Pinpoint the cell where the given text exists, returning its [X, Y] midpoint coordinate. 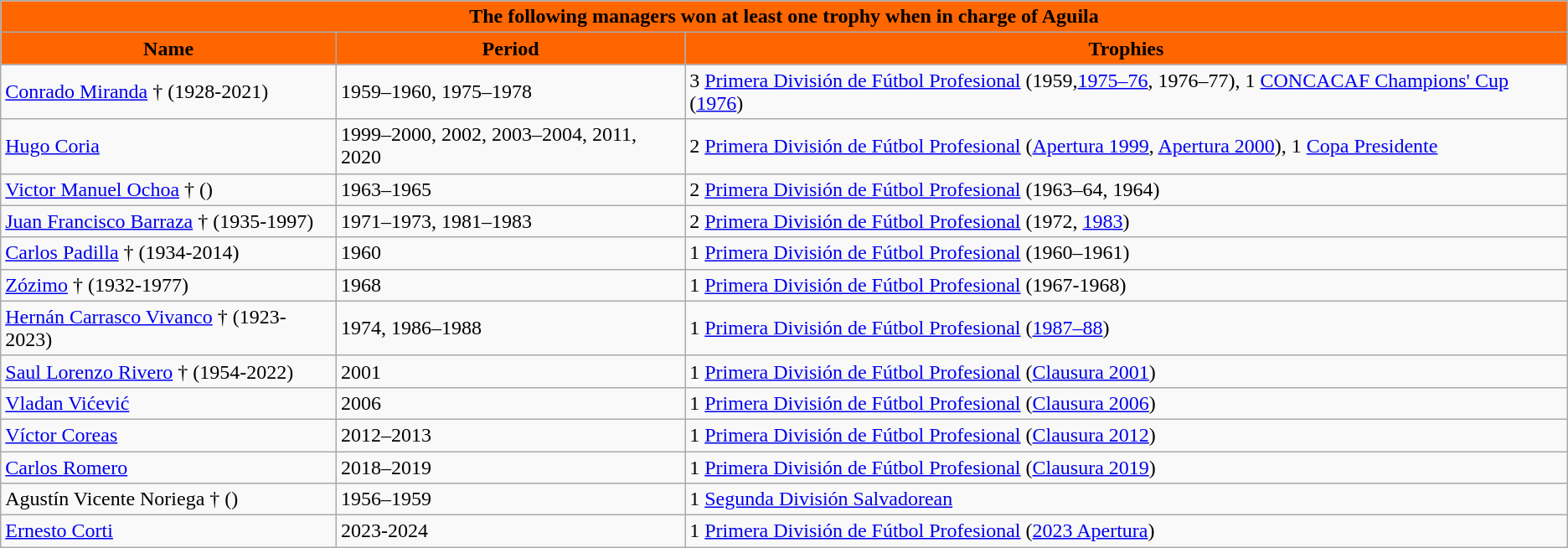
1999–2000, 2002, 2003–2004, 2011, 2020 [510, 146]
Víctor Coreas [169, 435]
1 Primera División de Fútbol Profesional (Clausura 2001) [1127, 371]
1956–1959 [510, 499]
Ernesto Corti [169, 531]
1 Primera División de Fútbol Profesional (Clausura 2012) [1127, 435]
The following managers won at least one trophy when in charge of Aguila [784, 17]
2006 [510, 403]
1971–1973, 1981–1983 [510, 221]
2012–2013 [510, 435]
1 Segunda División Salvadorean [1127, 499]
Victor Manuel Ochoa † () [169, 189]
2023-2024 [510, 531]
Agustín Vicente Noriega † () [169, 499]
1 Primera División de Fútbol Profesional (1960–1961) [1127, 253]
1 Primera División de Fútbol Profesional (Clausura 2019) [1127, 467]
Conrado Miranda † (1928-2021) [169, 92]
2001 [510, 371]
1959–1960, 1975–1978 [510, 92]
Saul Lorenzo Rivero † (1954-2022) [169, 371]
1968 [510, 285]
1960 [510, 253]
Carlos Romero [169, 467]
2 Primera División de Fútbol Profesional (Apertura 1999, Apertura 2000), 1 Copa Presidente [1127, 146]
1 Primera División de Fútbol Profesional (Clausura 2006) [1127, 403]
1974, 1986–1988 [510, 328]
2 Primera División de Fútbol Profesional (1972, 1983) [1127, 221]
Trophies [1127, 49]
Hernán Carrasco Vivanco † (1923-2023) [169, 328]
1963–1965 [510, 189]
Hugo Coria [169, 146]
Name [169, 49]
2018–2019 [510, 467]
2 Primera División de Fútbol Profesional (1963–64, 1964) [1127, 189]
1 Primera División de Fútbol Profesional (2023 Apertura) [1127, 531]
Zózimo † (1932-1977) [169, 285]
1 Primera División de Fútbol Profesional (1987–88) [1127, 328]
1 Primera División de Fútbol Profesional (1967-1968) [1127, 285]
Juan Francisco Barraza † (1935-1997) [169, 221]
Carlos Padilla † (1934-2014) [169, 253]
3 Primera División de Fútbol Profesional (1959,1975–76, 1976–77), 1 CONCACAF Champions' Cup (1976) [1127, 92]
Vladan Vićević [169, 403]
Period [510, 49]
